Extract the (x, y) coordinate from the center of the cell holding the provided text.  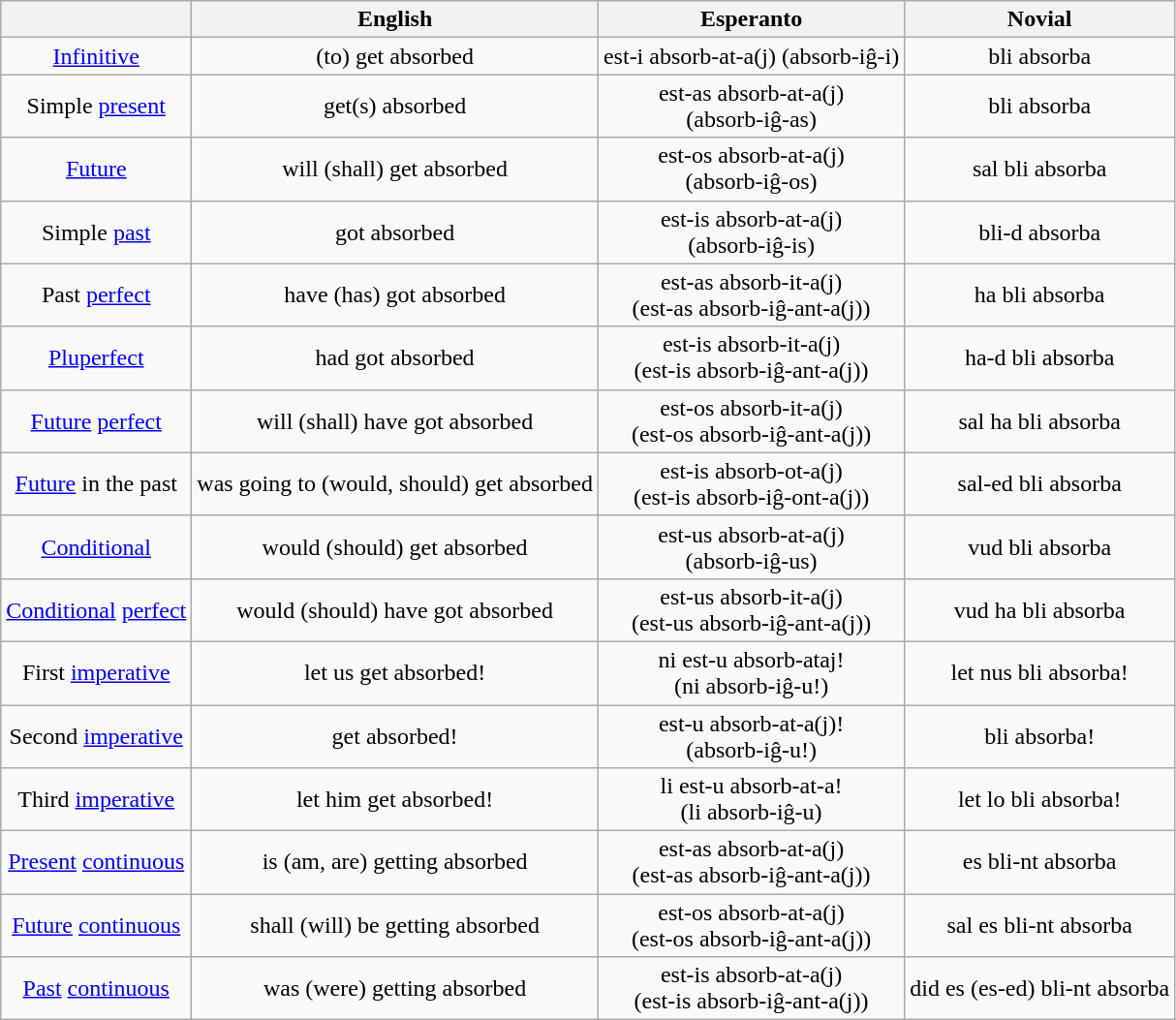
est-us absorb-at-a(j) (absorb-iĝ-us) (751, 546)
was going to (would, should) get absorbed (395, 484)
will (shall) have got absorbed (395, 420)
est-i absorb-at-a(j) (absorb-iĝ-i) (751, 56)
Third imperative (97, 800)
est-us absorb-it-a(j) (est-us absorb-iĝ-ant-a(j)) (751, 610)
es bli-nt absorba (1040, 862)
let him get absorbed! (395, 800)
sal ha bli absorba (1040, 420)
est-is absorb-at-a(j) (est-is absorb-iĝ-ant-a(j)) (751, 988)
Past continuous (97, 988)
est-as absorb-it-a(j) (est-as absorb-iĝ-ant-a(j)) (751, 294)
est-as absorb-at-a(j) (absorb-iĝ-as) (751, 107)
is (am, are) getting absorbed (395, 862)
ha-d bli absorba (1040, 358)
Future (97, 169)
Past perfect (97, 294)
shall (will) be getting absorbed (395, 926)
Pluperfect (97, 358)
sal-ed bli absorba (1040, 484)
li est-u absorb-at-a! (li absorb-iĝ-u) (751, 800)
get absorbed! (395, 736)
est-is absorb-at-a(j) (absorb-iĝ-is) (751, 232)
will (shall) get absorbed (395, 169)
Second imperative (97, 736)
had got absorbed (395, 358)
Future continuous (97, 926)
est-os absorb-it-a(j) (est-os absorb-iĝ-ant-a(j)) (751, 420)
sal es bli-nt absorba (1040, 926)
est-u absorb-at-a(j)! (absorb-iĝ-u!) (751, 736)
Future perfect (97, 420)
English (395, 19)
have (has) got absorbed (395, 294)
Simple present (97, 107)
did es (es-ed) bli-nt absorba (1040, 988)
Esperanto (751, 19)
ni est-u absorb-ataj! (ni absorb-iĝ-u!) (751, 672)
vud bli absorba (1040, 546)
would (should) have got absorbed (395, 610)
vud ha bli absorba (1040, 610)
bli-d absorba (1040, 232)
est-is absorb-it-a(j) (est-is absorb-iĝ-ant-a(j)) (751, 358)
est-os absorb-at-a(j) (est-os absorb-iĝ-ant-a(j)) (751, 926)
let lo bli absorba! (1040, 800)
est-is absorb-ot-a(j) (est-is absorb-iĝ-ont-a(j)) (751, 484)
Future in the past (97, 484)
Conditional (97, 546)
Simple past (97, 232)
let nus bli absorba! (1040, 672)
get(s) absorbed (395, 107)
Present continuous (97, 862)
sal bli absorba (1040, 169)
would (should) get absorbed (395, 546)
got absorbed (395, 232)
est-as absorb-at-a(j) (est-as absorb-iĝ-ant-a(j)) (751, 862)
First imperative (97, 672)
Novial (1040, 19)
Conditional perfect (97, 610)
Infinitive (97, 56)
let us get absorbed! (395, 672)
ha bli absorba (1040, 294)
bli absorba! (1040, 736)
est-os absorb-at-a(j) (absorb-iĝ-os) (751, 169)
(to) get absorbed (395, 56)
was (were) getting absorbed (395, 988)
